Identify which cell holds the provided text, then report its [X, Y] central coordinate. 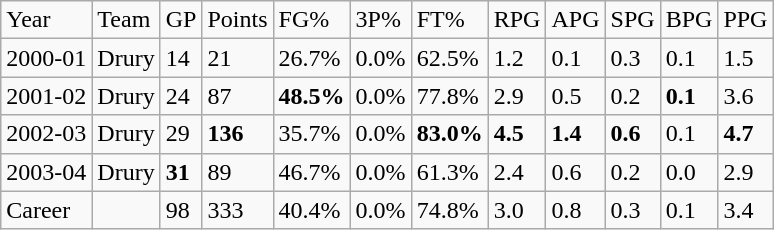
62.5% [450, 58]
98 [181, 210]
0.0 [689, 172]
Year [46, 20]
FG% [312, 20]
14 [181, 58]
SPG [632, 20]
0.8 [576, 210]
31 [181, 172]
2003-04 [46, 172]
29 [181, 134]
Team [126, 20]
3.4 [746, 210]
BPG [689, 20]
61.3% [450, 172]
24 [181, 96]
0.5 [576, 96]
333 [238, 210]
89 [238, 172]
2.4 [517, 172]
1.4 [576, 134]
1.5 [746, 58]
RPG [517, 20]
4.7 [746, 134]
2001-02 [46, 96]
26.7% [312, 58]
3P% [380, 20]
21 [238, 58]
40.4% [312, 210]
PPG [746, 20]
GP [181, 20]
87 [238, 96]
APG [576, 20]
35.7% [312, 134]
Points [238, 20]
3.6 [746, 96]
136 [238, 134]
3.0 [517, 210]
83.0% [450, 134]
2000-01 [46, 58]
46.7% [312, 172]
48.5% [312, 96]
1.2 [517, 58]
4.5 [517, 134]
FT% [450, 20]
Career [46, 210]
77.8% [450, 96]
74.8% [450, 210]
2002-03 [46, 134]
